Provide the [x, y] coordinate of the cell's center where the given text is located.  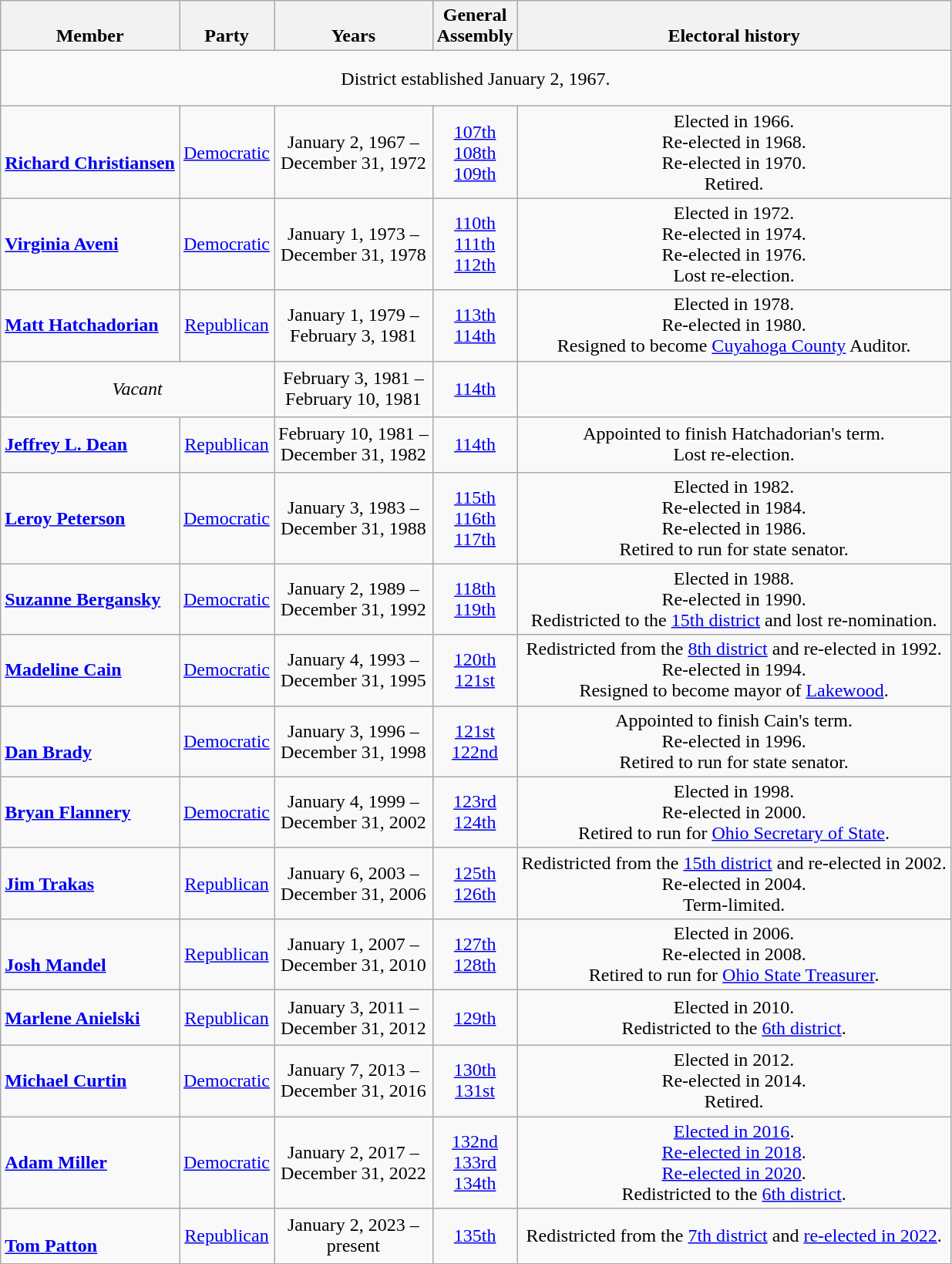
127th128th [475, 954]
Years [354, 26]
135th [475, 1236]
Adam Miller [90, 1163]
January 7, 2013 –December 31, 2016 [354, 1080]
Suzanne Bergansky [90, 599]
Redistricted from the 7th district and re-elected in 2022. [734, 1236]
Elected in 2006.Re-elected in 2008.Retired to run for Ohio State Treasurer. [734, 954]
Bryan Flannery [90, 812]
Dan Brady [90, 741]
GeneralAssembly [475, 26]
Elected in 2016.Re-elected in 2018.Re-elected in 2020.Redistricted to the 6th district. [734, 1163]
Virginia Aveni [90, 244]
120th121st [475, 670]
January 4, 1999 –December 31, 2002 [354, 812]
January 3, 1996 –December 31, 1998 [354, 741]
January 3, 2011 –December 31, 2012 [354, 1017]
Richard Christiansen [90, 153]
132nd133rd134th [475, 1163]
121st122nd [475, 741]
107th108th109th [475, 153]
January 1, 1973 –December 31, 1978 [354, 244]
123rd124th [475, 812]
January 1, 1979 –February 3, 1981 [354, 325]
Elected in 2012.Re-elected in 2014.Retired. [734, 1080]
Redistricted from the 15th district and re-elected in 2002.Re-elected in 2004.Term-limited. [734, 883]
Elected in 1978.Re-elected in 1980.Resigned to become Cuyahoga County Auditor. [734, 325]
Jim Trakas [90, 883]
Elected in 1998.Re-elected in 2000.Retired to run for Ohio Secretary of State. [734, 812]
Vacant [137, 389]
January 2, 1989 –December 31, 1992 [354, 599]
District established January 2, 1967. [476, 79]
Electoral history [734, 26]
129th [475, 1017]
Appointed to finish Hatchadorian's term.Lost re-election. [734, 444]
January 3, 1983 –December 31, 1988 [354, 518]
Elected in 1972.Re-elected in 1974.Re-elected in 1976.Lost re-election. [734, 244]
January 2, 2017 –December 31, 2022 [354, 1163]
Redistricted from the 8th district and re-elected in 1992.Re-elected in 1994.Resigned to become mayor of Lakewood. [734, 670]
118th119th [475, 599]
130th131st [475, 1080]
125th126th [475, 883]
Elected in 2010.Redistricted to the 6th district. [734, 1017]
115th116th117th [475, 518]
Michael Curtin [90, 1080]
January 4, 1993 –December 31, 1995 [354, 670]
February 10, 1981 –December 31, 1982 [354, 444]
Party [227, 26]
Josh Mandel [90, 954]
113th114th [475, 325]
Elected in 1982.Re-elected in 1984.Re-elected in 1986.Retired to run for state senator. [734, 518]
January 2, 2023 –present [354, 1236]
Marlene Anielski [90, 1017]
January 6, 2003 –December 31, 2006 [354, 883]
Matt Hatchadorian [90, 325]
Madeline Cain [90, 670]
January 1, 2007 –December 31, 2010 [354, 954]
Jeffrey L. Dean [90, 444]
Elected in 1988.Re-elected in 1990.Redistricted to the 15th district and lost re-nomination. [734, 599]
Leroy Peterson [90, 518]
Member [90, 26]
January 2, 1967 –December 31, 1972 [354, 153]
February 3, 1981 –February 10, 1981 [354, 389]
110th111th112th [475, 244]
Appointed to finish Cain's term.Re-elected in 1996.Retired to run for state senator. [734, 741]
Tom Patton [90, 1236]
Elected in 1966.Re-elected in 1968.Re-elected in 1970.Retired. [734, 153]
